From the cell containing the given text, extract its center point as [x, y] coordinate. 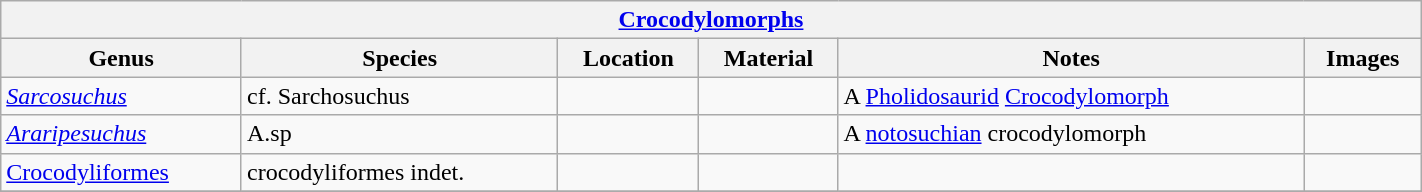
Sarcosuchus [122, 96]
A.sp [399, 134]
Notes [1071, 58]
Crocodyliformes [122, 172]
Species [399, 58]
Crocodylomorphs [711, 20]
A Pholidosaurid Crocodylomorph [1071, 96]
A notosuchian crocodylomorph [1071, 134]
Material [768, 58]
crocodyliformes indet. [399, 172]
Araripesuchus [122, 134]
Images [1362, 58]
Location [628, 58]
Genus [122, 58]
cf. Sarchosuchus [399, 96]
